Pinpoint the cell where the given text exists, returning its (x, y) midpoint coordinate. 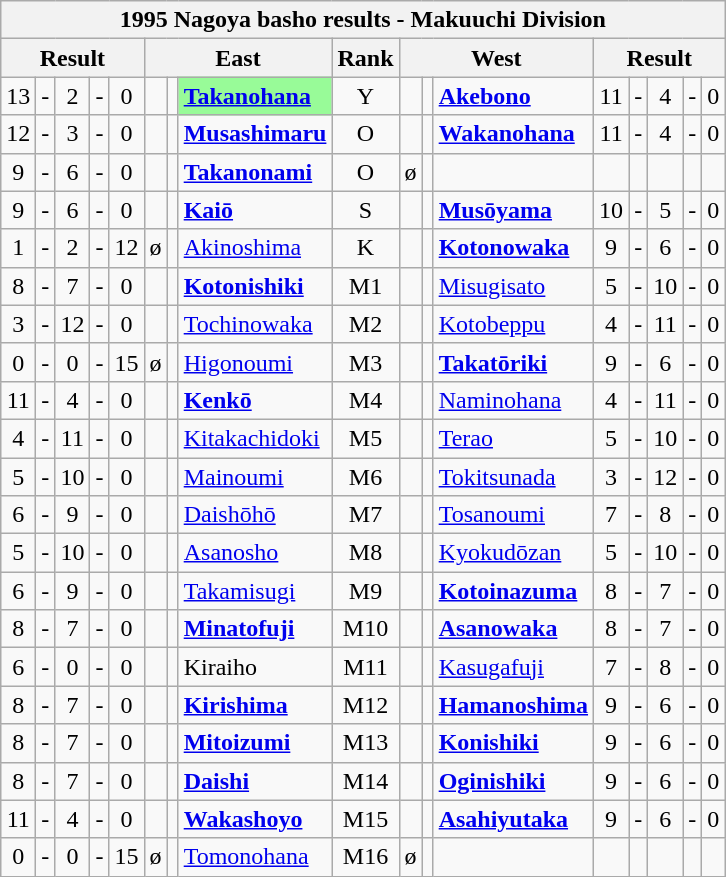
M1 (366, 286)
Daishōhō (255, 515)
Rank (366, 58)
Daishi (255, 781)
Kenkō (255, 400)
Kyokudōzan (513, 553)
M12 (366, 705)
Higonoumi (255, 362)
West (496, 58)
Naminohana (513, 400)
Asanosho (255, 553)
Misugisato (513, 286)
M10 (366, 629)
Asanowaka (513, 629)
1995 Nagoya basho results - Makuuchi Division (363, 20)
13 (18, 96)
Tokitsunada (513, 477)
Kirishima (255, 705)
M3 (366, 362)
Minatofuji (255, 629)
M14 (366, 781)
Kotoinazuma (513, 591)
Takamisugi (255, 591)
M11 (366, 667)
Kotonowaka (513, 248)
M2 (366, 324)
Kasugafuji (513, 667)
Wakanohana (513, 134)
Y (366, 96)
Tomonohana (255, 857)
S (366, 210)
M6 (366, 477)
Kotobeppu (513, 324)
Takanonami (255, 172)
Mitoizumi (255, 743)
Kitakachidoki (255, 438)
Tosanoumi (513, 515)
East (238, 58)
Musōyama (513, 210)
K (366, 248)
M4 (366, 400)
Takanohana (255, 96)
M5 (366, 438)
Akinoshima (255, 248)
1 (18, 248)
Tochinowaka (255, 324)
M7 (366, 515)
Takatōriki (513, 362)
Konishiki (513, 743)
Asahiyutaka (513, 819)
M16 (366, 857)
Hamanoshima (513, 705)
M15 (366, 819)
Kotonishiki (255, 286)
Mainoumi (255, 477)
M13 (366, 743)
M9 (366, 591)
Wakashoyo (255, 819)
Kaiō (255, 210)
Kiraiho (255, 667)
Terao (513, 438)
Akebono (513, 96)
Musashimaru (255, 134)
M8 (366, 553)
Oginishiki (513, 781)
